From the cell containing the given text, extract its center point as [x, y] coordinate. 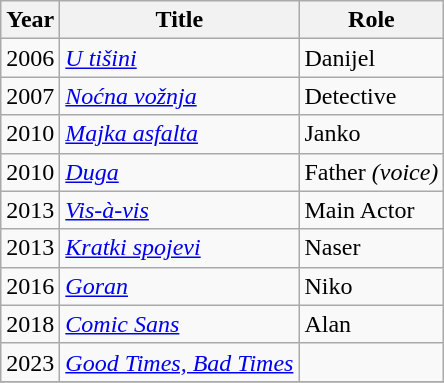
2007 [30, 96]
2023 [30, 362]
2018 [30, 324]
Detective [372, 96]
Majka asfalta [180, 134]
Title [180, 20]
Goran [180, 286]
Kratki spojevi [180, 248]
U tišini [180, 58]
Good Times, Bad Times [180, 362]
Noćna vožnja [180, 96]
2016 [30, 286]
Janko [372, 134]
Year [30, 20]
Danijel [372, 58]
Role [372, 20]
Main Actor [372, 210]
Father (voice) [372, 172]
Comic Sans [180, 324]
2006 [30, 58]
Alan [372, 324]
Niko [372, 286]
Naser [372, 248]
Vis-à-vis [180, 210]
Duga [180, 172]
